Detect which cell encompasses the target text, then output its (x, y) center coordinate. 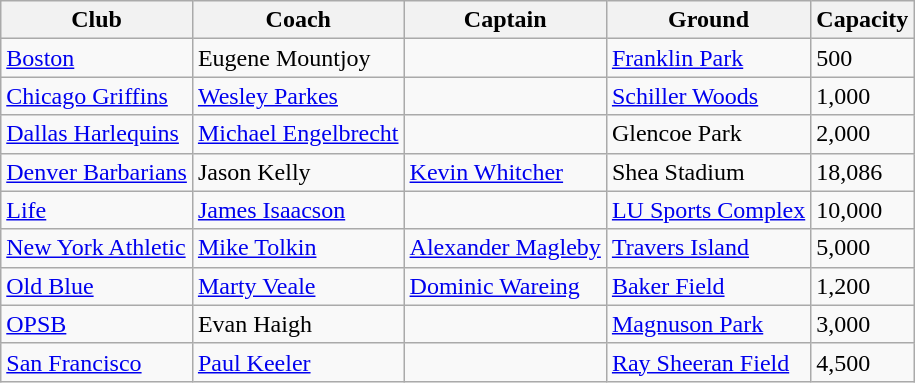
Jason Kelly (298, 172)
Denver Barbarians (97, 172)
Magnuson Park (708, 324)
Club (97, 20)
Wesley Parkes (298, 96)
2,000 (862, 134)
LU Sports Complex (708, 210)
Captain (505, 20)
1,200 (862, 286)
Capacity (862, 20)
San Francisco (97, 362)
Boston (97, 58)
500 (862, 58)
Eugene Mountjoy (298, 58)
Michael Engelbrecht (298, 134)
Travers Island (708, 248)
5,000 (862, 248)
Coach (298, 20)
Mike Tolkin (298, 248)
James Isaacson (298, 210)
Marty Veale (298, 286)
3,000 (862, 324)
Ground (708, 20)
Glencoe Park (708, 134)
Dallas Harlequins (97, 134)
OPSB (97, 324)
Shea Stadium (708, 172)
Old Blue (97, 286)
Kevin Whitcher (505, 172)
Alexander Magleby (505, 248)
4,500 (862, 362)
Life (97, 210)
Ray Sheeran Field (708, 362)
New York Athletic (97, 248)
18,086 (862, 172)
Evan Haigh (298, 324)
Baker Field (708, 286)
1,000 (862, 96)
Franklin Park (708, 58)
Paul Keeler (298, 362)
Schiller Woods (708, 96)
10,000 (862, 210)
Chicago Griffins (97, 96)
Dominic Wareing (505, 286)
